For the text-containing cell, return its midpoint in [X, Y] coordinate format. 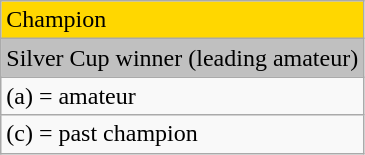
(c) = past champion [182, 134]
(a) = amateur [182, 96]
Silver Cup winner (leading amateur) [182, 58]
Champion [182, 20]
